Return [x, y] of the center of cell containing provided text 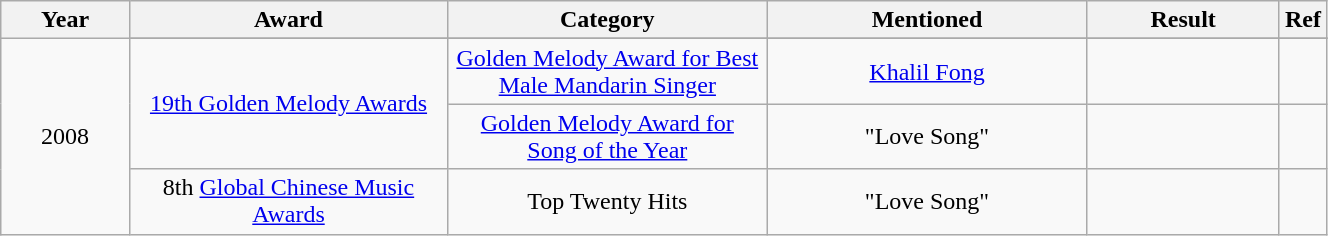
Category [608, 20]
Mentioned [927, 20]
Khalil Fong [927, 72]
Golden Melody Award for Song of the Year [608, 136]
Ref [1302, 20]
Top Twenty Hits [608, 202]
Golden Melody Award for Best Male Mandarin Singer [608, 72]
Result [1183, 20]
19th Golden Melody Awards [288, 104]
2008 [66, 136]
Year [66, 20]
8th Global Chinese Music Awards [288, 202]
Award [288, 20]
